Extract the (x, y) coordinate from the center of the cell holding the provided text.  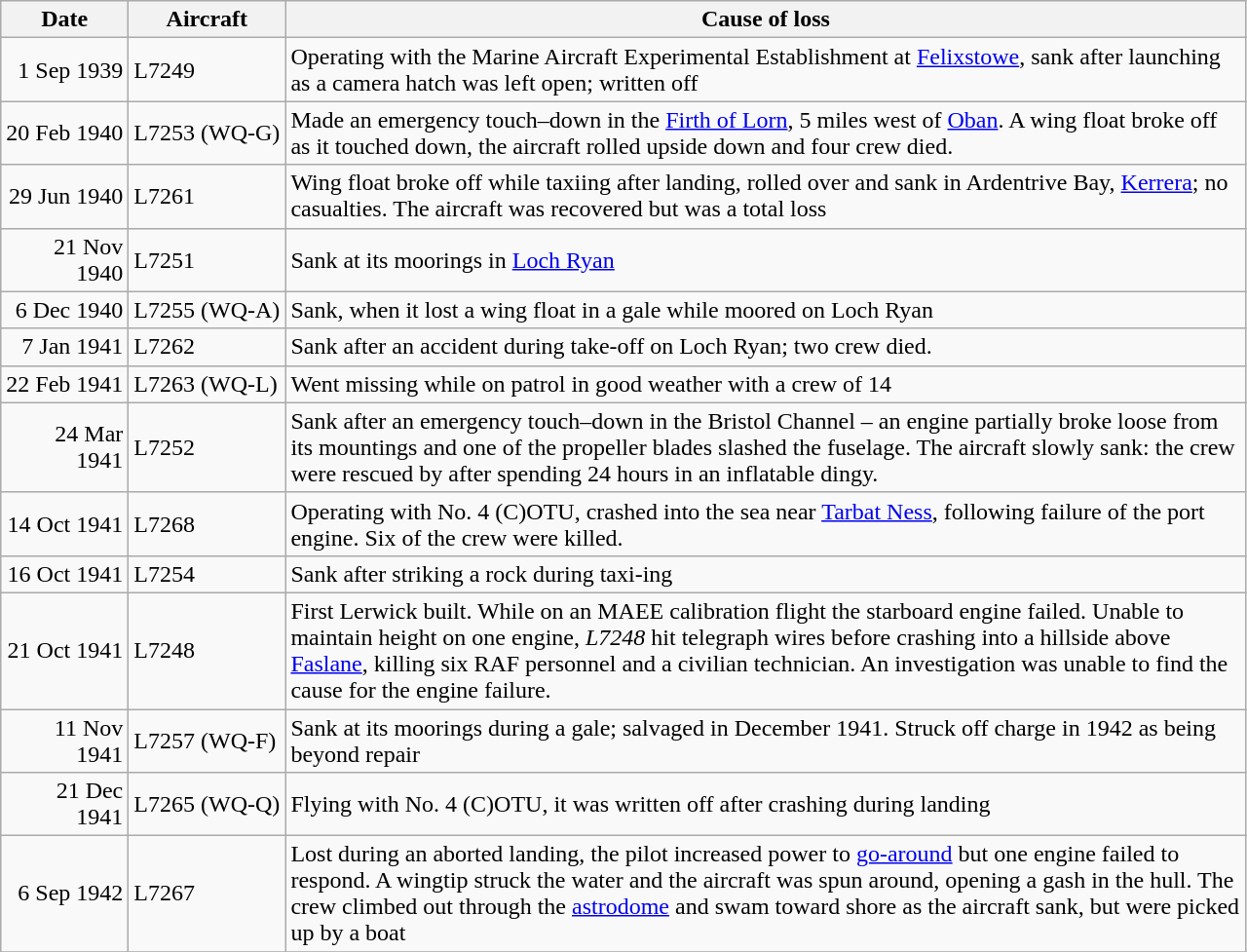
22 Feb 1941 (64, 384)
L7268 (207, 524)
21 Dec 1941 (64, 805)
Sank at its moorings in Loch Ryan (766, 259)
Flying with No. 4 (C)OTU, it was written off after crashing during landing (766, 805)
Operating with No. 4 (C)OTU, crashed into the sea near Tarbat Ness, following failure of the port engine. Six of the crew were killed. (766, 524)
Sank after striking a rock during taxi-ing (766, 574)
Sank after an accident during take-off on Loch Ryan; two crew died. (766, 347)
L7257 (WQ-F) (207, 741)
L7252 (207, 447)
29 Jun 1940 (64, 197)
Sank at its moorings during a gale; salvaged in December 1941. Struck off charge in 1942 as being beyond repair (766, 741)
7 Jan 1941 (64, 347)
16 Oct 1941 (64, 574)
Cause of loss (766, 19)
6 Dec 1940 (64, 310)
21 Nov 1940 (64, 259)
Aircraft (207, 19)
21 Oct 1941 (64, 651)
L7262 (207, 347)
L7255 (WQ-A) (207, 310)
1 Sep 1939 (64, 70)
L7249 (207, 70)
14 Oct 1941 (64, 524)
L7254 (207, 574)
Sank, when it lost a wing float in a gale while moored on Loch Ryan (766, 310)
Operating with the Marine Aircraft Experimental Establishment at Felixstowe, sank after launching as a camera hatch was left open; written off (766, 70)
L7265 (WQ-Q) (207, 805)
L7248 (207, 651)
L7263 (WQ-L) (207, 384)
L7267 (207, 895)
20 Feb 1940 (64, 133)
Date (64, 19)
24 Mar 1941 (64, 447)
6 Sep 1942 (64, 895)
11 Nov 1941 (64, 741)
L7253 (WQ-G) (207, 133)
L7251 (207, 259)
Went missing while on patrol in good weather with a crew of 14 (766, 384)
L7261 (207, 197)
